Pinpoint the cell where the given text exists, returning its (X, Y) midpoint coordinate. 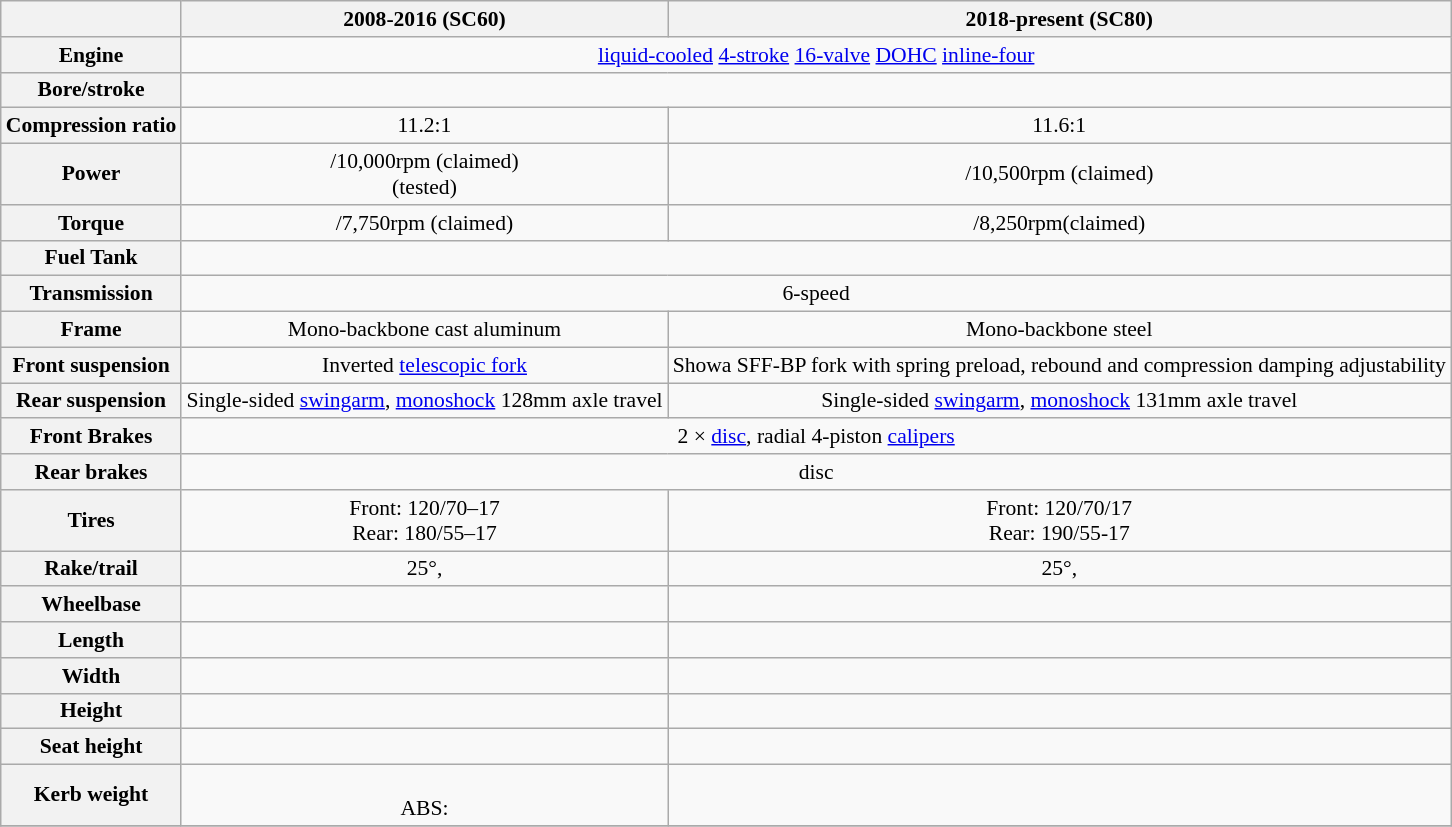
disc (816, 472)
Showa SFF-BP fork with spring preload, rebound and compression damping adjustability (1060, 365)
Single-sided swingarm, monoshock 128mm axle travel (424, 401)
Kerb weight (92, 796)
/10,000rpm (claimed) (tested) (424, 174)
Rear suspension (92, 401)
6-speed (816, 294)
Seat height (92, 747)
Bore/stroke (92, 90)
Rake/trail (92, 569)
Engine (92, 55)
Rear brakes (92, 472)
Front Brakes (92, 437)
2018-present (SC80) (1060, 19)
Frame (92, 330)
Front suspension (92, 365)
Front: 120/70/17Rear: 190/55-17 (1060, 520)
/8,250rpm(claimed) (1060, 223)
11.6:1 (1060, 126)
ABS: (424, 796)
/7,750rpm (claimed) (424, 223)
Mono-backbone steel (1060, 330)
2008-2016 (SC60) (424, 19)
Fuel Tank (92, 258)
liquid-cooled 4-stroke 16-valve DOHC inline-four (816, 55)
Wheelbase (92, 605)
11.2:1 (424, 126)
/10,500rpm (claimed) (1060, 174)
Height (92, 711)
Compression ratio (92, 126)
Length (92, 640)
Front: 120/70–17Rear: 180/55–17 (424, 520)
Tires (92, 520)
Torque (92, 223)
Power (92, 174)
Transmission (92, 294)
Inverted telescopic fork (424, 365)
Width (92, 676)
2 × disc, radial 4-piston calipers (816, 437)
Mono-backbone cast aluminum (424, 330)
Single-sided swingarm, monoshock 131mm axle travel (1060, 401)
